Search for the cell housing the specified text and yield its (x, y) center coordinate. 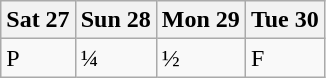
¼ (116, 58)
F (284, 58)
Sun 28 (116, 20)
Tue 30 (284, 20)
½ (200, 58)
Mon 29 (200, 20)
P (38, 58)
Sat 27 (38, 20)
